Pinpoint the cell where the given text exists, returning its [X, Y] midpoint coordinate. 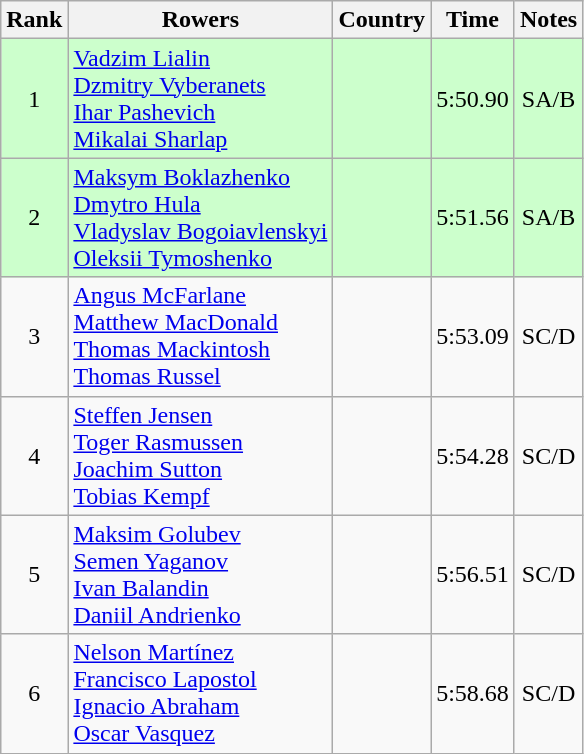
5 [34, 574]
5:58.68 [473, 694]
Country [382, 20]
Steffen JensenToger RasmussenJoachim SuttonTobias Kempf [200, 456]
4 [34, 456]
Angus McFarlaneMatthew MacDonaldThomas MackintoshThomas Russel [200, 336]
5:54.28 [473, 456]
Time [473, 20]
Nelson MartínezFrancisco LapostolIgnacio AbrahamOscar Vasquez [200, 694]
Maksym BoklazhenkoDmytro HulaVladyslav BogoiavlenskyiOleksii Tymoshenko [200, 218]
5:50.90 [473, 98]
Notes [548, 20]
Vadzim LialinDzmitry VyberanetsIhar PashevichMikalai Sharlap [200, 98]
Rowers [200, 20]
2 [34, 218]
6 [34, 694]
3 [34, 336]
1 [34, 98]
5:56.51 [473, 574]
Maksim GolubevSemen YaganovIvan BalandinDaniil Andrienko [200, 574]
5:51.56 [473, 218]
Rank [34, 20]
5:53.09 [473, 336]
